Search for the cell housing the specified text and yield its (X, Y) center coordinate. 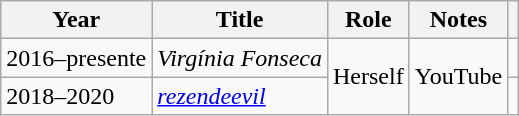
YouTube (458, 77)
Year (76, 20)
rezendeevil (240, 96)
2018–2020 (76, 96)
Title (240, 20)
Role (368, 20)
2016–presente (76, 58)
Herself (368, 77)
Virgínia Fonseca (240, 58)
Notes (458, 20)
